Locate the cell with the specified text and output its [X, Y] center coordinate. 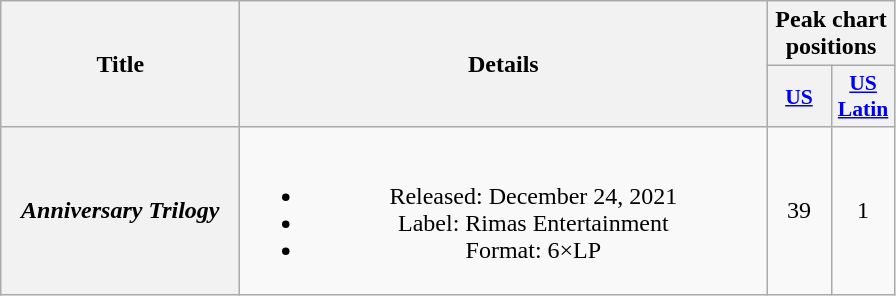
Anniversary Trilogy [120, 210]
Title [120, 64]
Details [504, 64]
Peak chart positions [831, 34]
1 [863, 210]
US [799, 96]
USLatin [863, 96]
39 [799, 210]
Released: December 24, 2021Label: Rimas EntertainmentFormat: 6×LP [504, 210]
